Output the (x, y) coordinate of the center of the cell containing the given text.  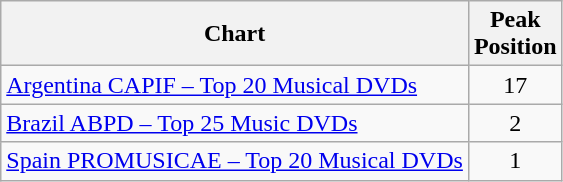
1 (515, 161)
2 (515, 123)
Brazil ABPD – Top 25 Music DVDs (235, 123)
Argentina CAPIF – Top 20 Musical DVDs (235, 85)
PeakPosition (515, 34)
Chart (235, 34)
17 (515, 85)
Spain PROMUSICAE – Top 20 Musical DVDs (235, 161)
